Detect which cell encompasses the target text, then output its (x, y) center coordinate. 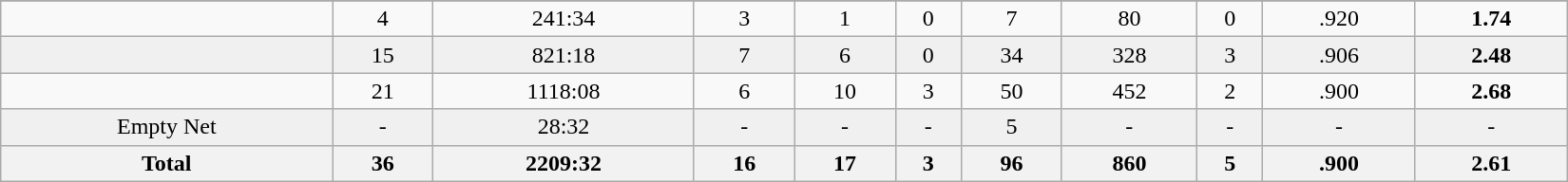
241:34 (564, 19)
4 (383, 19)
821:18 (564, 55)
Total (167, 163)
28:32 (564, 127)
860 (1129, 163)
2 (1230, 91)
2.61 (1491, 163)
Empty Net (167, 127)
.920 (1339, 19)
34 (1012, 55)
36 (383, 163)
2.68 (1491, 91)
2.48 (1491, 55)
452 (1129, 91)
1 (845, 19)
21 (383, 91)
50 (1012, 91)
.906 (1339, 55)
80 (1129, 19)
16 (744, 163)
1.74 (1491, 19)
96 (1012, 163)
17 (845, 163)
328 (1129, 55)
2209:32 (564, 163)
1118:08 (564, 91)
15 (383, 55)
10 (845, 91)
